Pinpoint the cell where the given text exists, returning its [X, Y] midpoint coordinate. 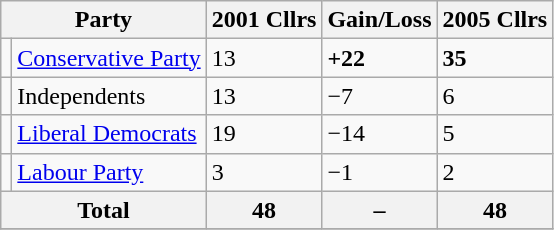
−14 [380, 134]
2 [495, 172]
Conservative Party [109, 58]
3 [264, 172]
Total [104, 210]
+22 [380, 58]
2001 Cllrs [264, 20]
−1 [380, 172]
35 [495, 58]
6 [495, 96]
Gain/Loss [380, 20]
Liberal Democrats [109, 134]
Independents [109, 96]
−7 [380, 96]
5 [495, 134]
2005 Cllrs [495, 20]
– [380, 210]
Party [104, 20]
19 [264, 134]
Labour Party [109, 172]
